Identify which cell holds the provided text, then report its [X, Y] central coordinate. 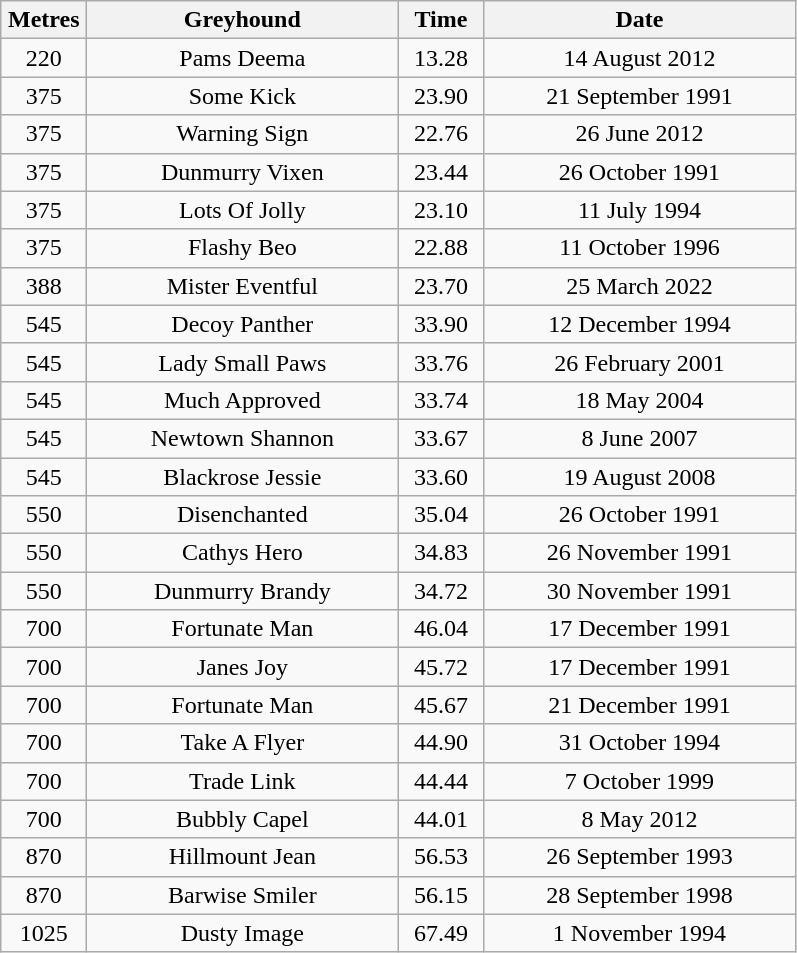
26 September 1993 [640, 857]
Pams Deema [242, 58]
Janes Joy [242, 667]
Trade Link [242, 781]
Flashy Beo [242, 248]
8 May 2012 [640, 819]
Cathys Hero [242, 553]
26 June 2012 [640, 134]
Much Approved [242, 400]
33.60 [441, 477]
21 September 1991 [640, 96]
34.83 [441, 553]
Lots Of Jolly [242, 210]
25 March 2022 [640, 286]
21 December 1991 [640, 705]
388 [44, 286]
34.72 [441, 591]
Disenchanted [242, 515]
56.15 [441, 895]
Warning Sign [242, 134]
26 February 2001 [640, 362]
1025 [44, 933]
Some Kick [242, 96]
11 July 1994 [640, 210]
31 October 1994 [640, 743]
33.74 [441, 400]
22.88 [441, 248]
Barwise Smiler [242, 895]
23.10 [441, 210]
44.90 [441, 743]
18 May 2004 [640, 400]
Decoy Panther [242, 324]
Metres [44, 20]
Dunmurry Vixen [242, 172]
Time [441, 20]
67.49 [441, 933]
44.44 [441, 781]
28 September 1998 [640, 895]
11 October 1996 [640, 248]
33.76 [441, 362]
Hillmount Jean [242, 857]
Blackrose Jessie [242, 477]
Newtown Shannon [242, 438]
7 October 1999 [640, 781]
23.44 [441, 172]
12 December 1994 [640, 324]
Bubbly Capel [242, 819]
1 November 1994 [640, 933]
8 June 2007 [640, 438]
Take A Flyer [242, 743]
19 August 2008 [640, 477]
Greyhound [242, 20]
22.76 [441, 134]
30 November 1991 [640, 591]
23.90 [441, 96]
23.70 [441, 286]
Date [640, 20]
45.72 [441, 667]
14 August 2012 [640, 58]
33.90 [441, 324]
26 November 1991 [640, 553]
56.53 [441, 857]
Mister Eventful [242, 286]
Dusty Image [242, 933]
Lady Small Paws [242, 362]
Dunmurry Brandy [242, 591]
46.04 [441, 629]
45.67 [441, 705]
35.04 [441, 515]
13.28 [441, 58]
44.01 [441, 819]
220 [44, 58]
33.67 [441, 438]
